Scan for the cell matching the given text and deliver its [X, Y] coordinate at center. 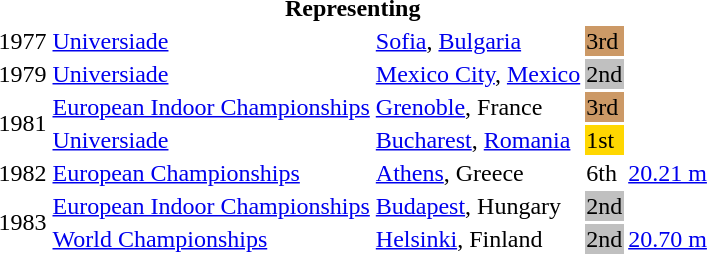
1st [604, 140]
Grenoble, France [478, 107]
Budapest, Hungary [478, 206]
European Championships [211, 173]
World Championships [211, 239]
Helsinki, Finland [478, 239]
Mexico City, Mexico [478, 74]
Bucharest, Romania [478, 140]
Athens, Greece [478, 173]
6th [604, 173]
Sofia, Bulgaria [478, 41]
